Return the [X, Y] coordinate for the center point of the cell that contains the specified text.  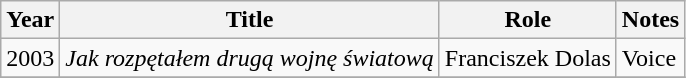
Jak rozpętałem drugą wojnę światową [250, 58]
Title [250, 20]
Year [30, 20]
Voice [650, 58]
2003 [30, 58]
Role [528, 20]
Franciszek Dolas [528, 58]
Notes [650, 20]
